Return the [X, Y] coordinate for the center point of the cell that contains the specified text.  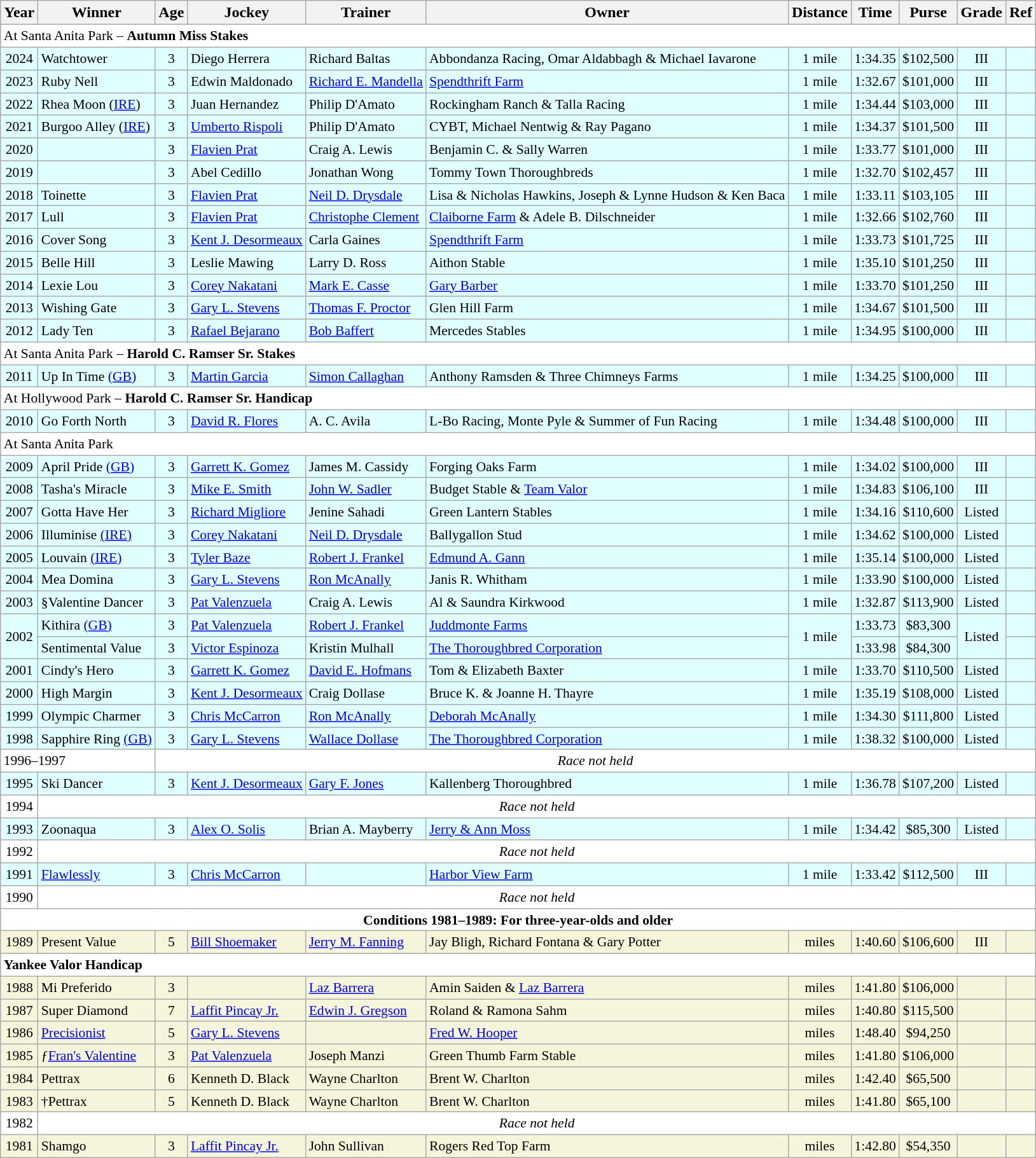
7 [172, 1010]
Wallace Dollase [366, 738]
1983 [19, 1101]
Harbor View Farm [607, 874]
Gotta Have Her [97, 512]
Tommy Town Thoroughbreds [607, 172]
Super Diamond [97, 1010]
At Santa Anita Park [518, 444]
$106,600 [929, 942]
Shamgo [97, 1146]
At Santa Anita Park – Harold C. Ramser Sr. Stakes [518, 354]
Conditions 1981–1989: For three-year-olds and older [518, 920]
Lull [97, 217]
Winner [97, 13]
Trainer [366, 13]
Mark E. Casse [366, 286]
1:42.80 [875, 1146]
2012 [19, 331]
A. C. Avila [366, 421]
1:40.80 [875, 1010]
2000 [19, 693]
Green Thumb Farm Stable [607, 1056]
$112,500 [929, 874]
Watchtower [97, 59]
2005 [19, 557]
1:33.90 [875, 580]
Sapphire Ring (GB) [97, 738]
1984 [19, 1079]
Amin Saiden & Laz Barrera [607, 988]
2010 [19, 421]
Juan Hernandez [247, 104]
Kallenberg Thoroughbred [607, 783]
$102,500 [929, 59]
Claiborne Farm & Adele B. Dilschneider [607, 217]
$85,300 [929, 829]
Lady Ten [97, 331]
6 [172, 1079]
1998 [19, 738]
2015 [19, 263]
Jay Bligh, Richard Fontana & Gary Potter [607, 942]
Cover Song [97, 240]
Mike E. Smith [247, 489]
Bill Shoemaker [247, 942]
Juddmonte Farms [607, 625]
Precisionist [97, 1033]
At Santa Anita Park – Autumn Miss Stakes [518, 36]
2009 [19, 467]
1993 [19, 829]
1:34.35 [875, 59]
1989 [19, 942]
L-Bo Racing, Monte Pyle & Summer of Fun Racing [607, 421]
Kristin Mulhall [366, 648]
Louvain (IRE) [97, 557]
$107,200 [929, 783]
1:36.78 [875, 783]
Glen Hill Farm [607, 308]
Gary Barber [607, 286]
1:34.42 [875, 829]
Present Value [97, 942]
$110,600 [929, 512]
Pettrax [97, 1079]
Jerry & Ann Moss [607, 829]
1999 [19, 716]
1:34.30 [875, 716]
2023 [19, 81]
2001 [19, 670]
Kithira (GB) [97, 625]
1:34.25 [875, 376]
Sentimental Value [97, 648]
1:34.83 [875, 489]
$65,100 [929, 1101]
2020 [19, 149]
$54,350 [929, 1146]
2003 [19, 602]
1986 [19, 1033]
1:34.02 [875, 467]
Brian A. Mayberry [366, 829]
$102,457 [929, 172]
2018 [19, 195]
Thomas F. Proctor [366, 308]
Abbondanza Racing, Omar Aldabbagh & Michael Iavarone [607, 59]
David R. Flores [247, 421]
1:34.48 [875, 421]
1994 [19, 806]
2006 [19, 535]
Time [875, 13]
Distance [819, 13]
1:42.40 [875, 1079]
1:32.67 [875, 81]
1:35.19 [875, 693]
Fred W. Hooper [607, 1033]
1:34.37 [875, 127]
Age [172, 13]
Rafael Bejarano [247, 331]
Lexie Lou [97, 286]
Edwin Maldonado [247, 81]
$103,105 [929, 195]
Martin Garcia [247, 376]
Larry D. Ross [366, 263]
Craig Dollase [366, 693]
Rockingham Ranch & Talla Racing [607, 104]
1992 [19, 851]
$101,725 [929, 240]
$94,250 [929, 1033]
1990 [19, 897]
2017 [19, 217]
1996–1997 [78, 761]
Edwin J. Gregson [366, 1010]
Benjamin C. & Sally Warren [607, 149]
Richard E. Mandella [366, 81]
Ref [1020, 13]
Leslie Mawing [247, 263]
Bruce K. & Joanne H. Thayre [607, 693]
1:35.14 [875, 557]
Joseph Manzi [366, 1056]
2004 [19, 580]
Roland & Ramona Sahm [607, 1010]
Toinette [97, 195]
Yankee Valor Handicap [518, 965]
1:33.98 [875, 648]
Jonathan Wong [366, 172]
Anthony Ramsden & Three Chimneys Farms [607, 376]
Ski Dancer [97, 783]
Christophe Clement [366, 217]
1985 [19, 1056]
Ballygallon Stud [607, 535]
Diego Herrera [247, 59]
Go Forth North [97, 421]
1:32.87 [875, 602]
$102,760 [929, 217]
Victor Espinoza [247, 648]
Edmund A. Gann [607, 557]
Aithon Stable [607, 263]
$111,800 [929, 716]
1:34.95 [875, 331]
Green Lantern Stables [607, 512]
2014 [19, 286]
1:48.40 [875, 1033]
Zoonaqua [97, 829]
2013 [19, 308]
$115,500 [929, 1010]
Jerry M. Fanning [366, 942]
1:32.66 [875, 217]
Cindy's Hero [97, 670]
1995 [19, 783]
Lisa & Nicholas Hawkins, Joseph & Lynne Hudson & Ken Baca [607, 195]
Carla Gaines [366, 240]
2022 [19, 104]
1988 [19, 988]
Richard Migliore [247, 512]
Tom & Elizabeth Baxter [607, 670]
1981 [19, 1146]
Jenine Sahadi [366, 512]
1:32.70 [875, 172]
$65,500 [929, 1079]
Ruby Nell [97, 81]
John W. Sadler [366, 489]
Illuminise (IRE) [97, 535]
High Margin [97, 693]
2008 [19, 489]
1:35.10 [875, 263]
Gary F. Jones [366, 783]
1991 [19, 874]
1982 [19, 1124]
Forging Oaks Farm [607, 467]
Alex O. Solis [247, 829]
$110,500 [929, 670]
1:33.77 [875, 149]
2011 [19, 376]
2021 [19, 127]
Umberto Rispoli [247, 127]
Richard Baltas [366, 59]
Purse [929, 13]
Deborah McAnally [607, 716]
1:38.32 [875, 738]
1987 [19, 1010]
Mi Preferido [97, 988]
Belle Hill [97, 263]
ƒFran's Valentine [97, 1056]
Laz Barrera [366, 988]
Abel Cedillo [247, 172]
2007 [19, 512]
1:34.44 [875, 104]
$84,300 [929, 648]
Rogers Red Top Farm [607, 1146]
2019 [19, 172]
Wishing Gate [97, 308]
Mea Domina [97, 580]
April Pride (GB) [97, 467]
Jockey [247, 13]
1:34.16 [875, 512]
2002 [19, 636]
1:33.42 [875, 874]
$106,100 [929, 489]
Mercedes Stables [607, 331]
Grade [981, 13]
Year [19, 13]
David E. Hofmans [366, 670]
Flawlessly [97, 874]
Owner [607, 13]
Simon Callaghan [366, 376]
§Valentine Dancer [97, 602]
$113,900 [929, 602]
Tasha's Miracle [97, 489]
John Sullivan [366, 1146]
1:33.11 [875, 195]
Janis R. Whitham [607, 580]
2024 [19, 59]
1:34.62 [875, 535]
Bob Baffert [366, 331]
Rhea Moon (IRE) [97, 104]
†Pettrax [97, 1101]
Al & Saundra Kirkwood [607, 602]
1:34.67 [875, 308]
$108,000 [929, 693]
CYBT, Michael Nentwig & Ray Pagano [607, 127]
$83,300 [929, 625]
James M. Cassidy [366, 467]
Olympic Charmer [97, 716]
Tyler Baze [247, 557]
Up In Time (GB) [97, 376]
Budget Stable & Team Valor [607, 489]
2016 [19, 240]
1:40.60 [875, 942]
Burgoo Alley (IRE) [97, 127]
$103,000 [929, 104]
At Hollywood Park – Harold C. Ramser Sr. Handicap [518, 399]
